Scan for the cell matching the given text and deliver its [X, Y] coordinate at center. 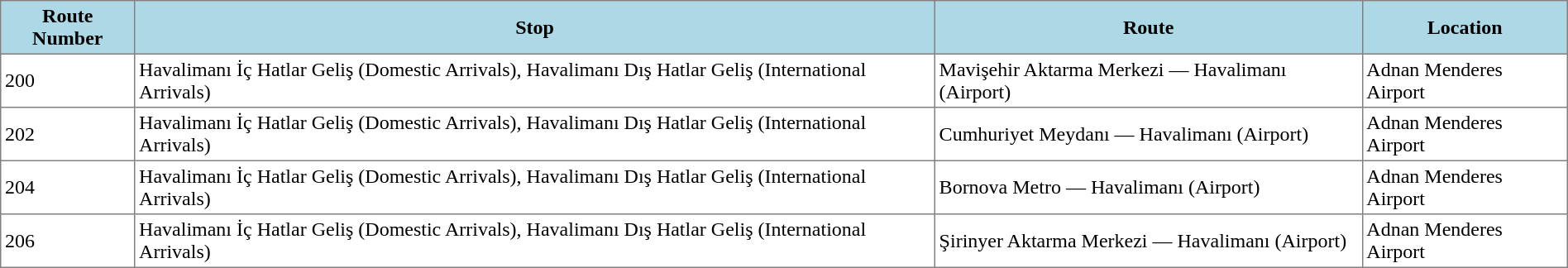
206 [68, 241]
Şirinyer Aktarma Merkezi — Havalimanı (Airport) [1148, 241]
200 [68, 80]
Route Number [68, 27]
Bornova Metro — Havalimanı (Airport) [1148, 187]
Mavişehir Aktarma Merkezi — Havalimanı (Airport) [1148, 80]
Location [1465, 27]
Cumhuriyet Meydanı — Havalimanı (Airport) [1148, 134]
202 [68, 134]
Route [1148, 27]
Stop [535, 27]
204 [68, 187]
